Scan for the cell matching the given text and deliver its (X, Y) coordinate at center. 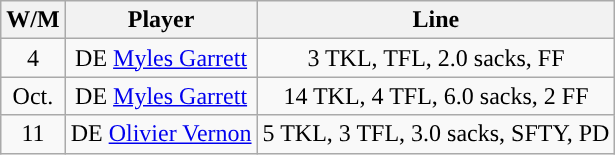
14 TKL, 4 TFL, 6.0 sacks, 2 FF (436, 96)
Oct. (33, 96)
Line (436, 20)
4 (33, 58)
DE Olivier Vernon (161, 134)
Player (161, 20)
W/M (33, 20)
5 TKL, 3 TFL, 3.0 sacks, SFTY, PD (436, 134)
11 (33, 134)
3 TKL, TFL, 2.0 sacks, FF (436, 58)
